Return (X, Y) of the center of cell containing provided text 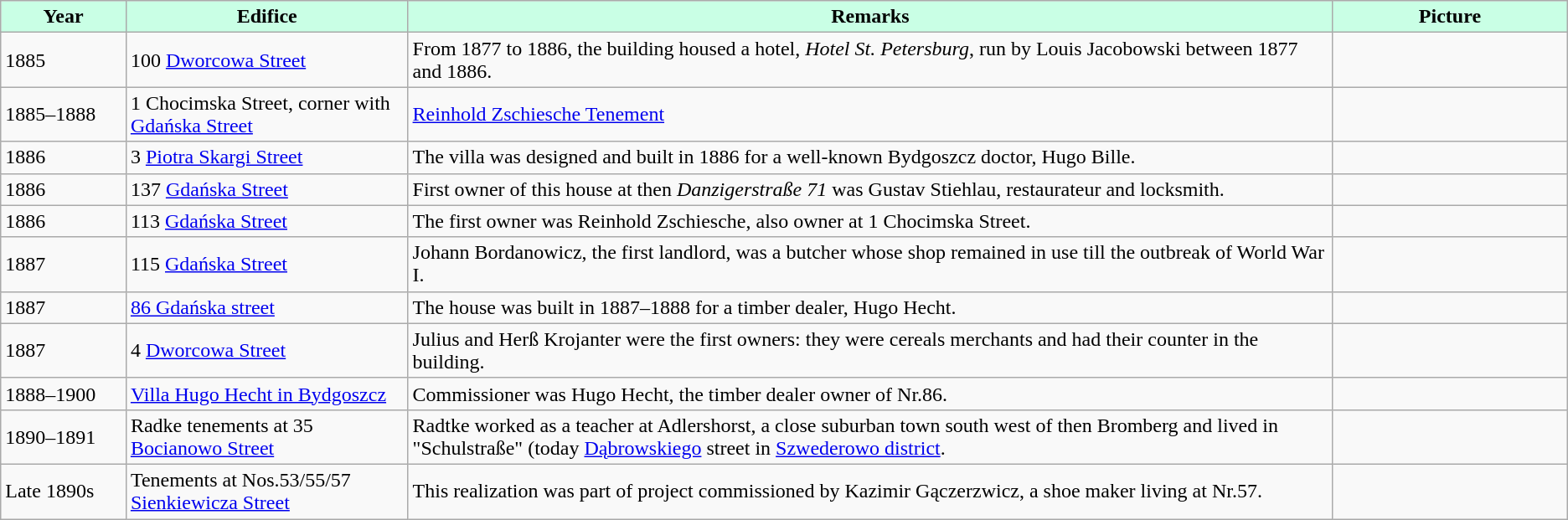
4 Dworcowa Street (266, 350)
Late 1890s (64, 491)
This realization was part of project commissioned by Kazimir Gączerzwicz, a shoe maker living at Nr.57. (870, 491)
The first owner was Reinhold Zschiesche, also owner at 1 Chocimska Street. (870, 221)
Commissioner was Hugo Hecht, the timber dealer owner of Nr.86. (870, 394)
1 Chocimska Street, corner with Gdańska Street (266, 114)
Reinhold Zschiesche Tenement (870, 114)
1885 (64, 60)
137 Gdańska Street (266, 189)
Villa Hugo Hecht in Bydgoszcz (266, 394)
Johann Bordanowicz, the first landlord, was a butcher whose shop remained in use till the outbreak of World War I. (870, 265)
Picture (1451, 17)
From 1877 to 1886, the building housed a hotel, Hotel St. Petersburg, run by Louis Jacobowski between 1877 and 1886. (870, 60)
1885–1888 (64, 114)
Edifice (266, 17)
First owner of this house at then Danzigerstraße 71 was Gustav Stiehlau, restaurateur and locksmith. (870, 189)
3 Piotra Skargi Street (266, 157)
115 Gdańska Street (266, 265)
Radke tenements at 35 Bocianowo Street (266, 437)
86 Gdańska street (266, 307)
100 Dworcowa Street (266, 60)
1890–1891 (64, 437)
Year (64, 17)
1888–1900 (64, 394)
Remarks (870, 17)
Tenements at Nos.53/55/57 Sienkiewicza Street (266, 491)
The house was built in 1887–1888 for a timber dealer, Hugo Hecht. (870, 307)
The villa was designed and built in 1886 for a well-known Bydgoszcz doctor, Hugo Bille. (870, 157)
Julius and Herß Krojanter were the first owners: they were cereals merchants and had their counter in the building. (870, 350)
113 Gdańska Street (266, 221)
